Detect which cell encompasses the target text, then output its (X, Y) center coordinate. 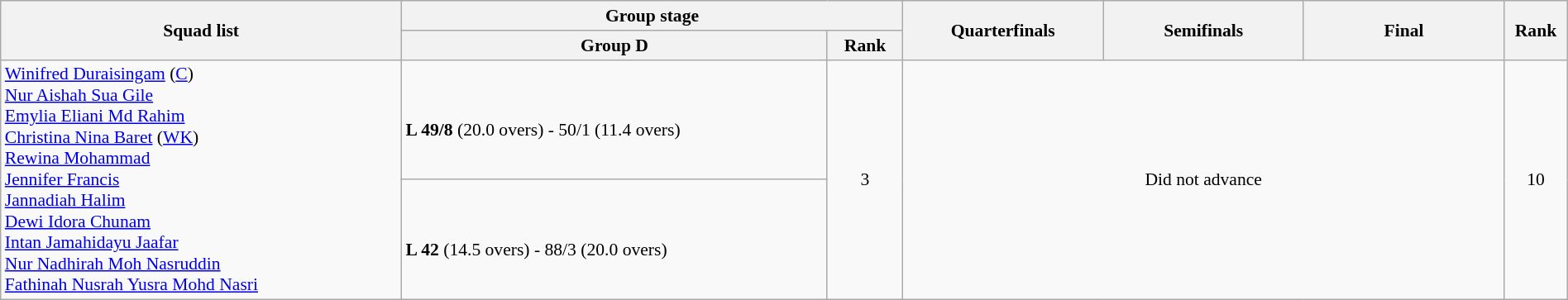
Squad list (202, 30)
3 (865, 180)
Did not advance (1204, 180)
Quarterfinals (1003, 30)
Group stage (653, 16)
Semifinals (1203, 30)
L 49/8 (20.0 overs) - 50/1 (11.4 overs) (615, 119)
Group D (615, 45)
Final (1403, 30)
L 42 (14.5 overs) - 88/3 (20.0 overs) (615, 240)
10 (1537, 180)
